Output the (x, y) coordinate of the center of the cell containing the given text.  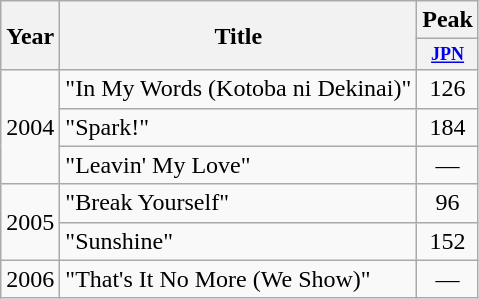
Year (30, 36)
152 (448, 241)
Peak (448, 20)
"Break Yourself" (238, 203)
126 (448, 89)
96 (448, 203)
"Spark!" (238, 127)
"That's It No More (We Show)" (238, 279)
184 (448, 127)
2006 (30, 279)
JPN (448, 54)
2005 (30, 222)
2004 (30, 127)
"In My Words (Kotoba ni Dekinai)" (238, 89)
"Leavin' My Love" (238, 165)
Title (238, 36)
"Sunshine" (238, 241)
